Return [x, y] of the center of cell containing provided text 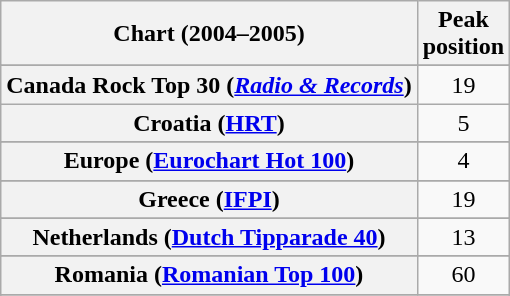
Chart (2004–2005) [209, 34]
Canada Rock Top 30 (Radio & Records) [209, 85]
Romania (Romanian Top 100) [209, 275]
5 [463, 123]
Netherlands (Dutch Tipparade 40) [209, 237]
Europe (Eurochart Hot 100) [209, 161]
Peakposition [463, 34]
13 [463, 237]
60 [463, 275]
Greece (IFPI) [209, 199]
Croatia (HRT) [209, 123]
4 [463, 161]
